Return (x, y) of the center of cell containing provided text 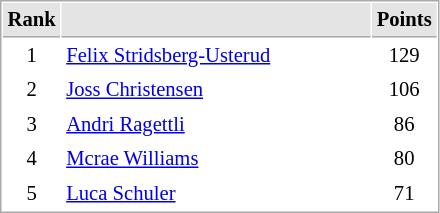
2 (32, 90)
Felix Stridsberg-Usterud (216, 56)
86 (404, 124)
80 (404, 158)
Mcrae Williams (216, 158)
4 (32, 158)
Points (404, 20)
71 (404, 194)
Joss Christensen (216, 90)
Andri Ragettli (216, 124)
3 (32, 124)
5 (32, 194)
129 (404, 56)
106 (404, 90)
Rank (32, 20)
Luca Schuler (216, 194)
1 (32, 56)
